Find where the given text appears and provide that cell's center as (X, Y) coordinate. 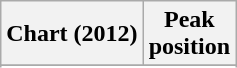
Peakposition (189, 34)
Chart (2012) (72, 34)
